Return (X, Y) of the center of cell containing provided text 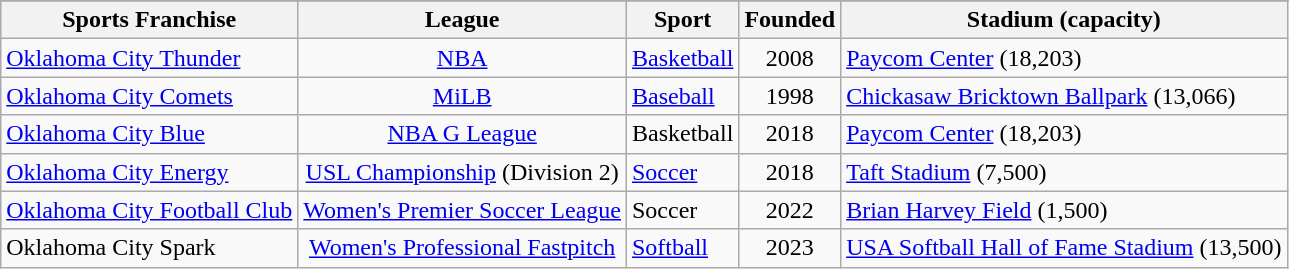
Chickasaw Bricktown Ballpark (13,066) (1064, 96)
2008 (790, 58)
NBA (462, 58)
Baseball (682, 96)
2023 (790, 248)
Stadium (capacity) (1064, 20)
Softball (682, 248)
Founded (790, 20)
Sport (682, 20)
Oklahoma City Energy (150, 172)
2022 (790, 210)
Oklahoma City Blue (150, 134)
MiLB (462, 96)
Oklahoma City Thunder (150, 58)
League (462, 20)
Sports Franchise (150, 20)
Taft Stadium (7,500) (1064, 172)
USL Championship (Division 2) (462, 172)
NBA G League (462, 134)
USA Softball Hall of Fame Stadium (13,500) (1064, 248)
Oklahoma City Football Club (150, 210)
Oklahoma City Comets (150, 96)
1998 (790, 96)
Women's Premier Soccer League (462, 210)
Brian Harvey Field (1,500) (1064, 210)
Oklahoma City Spark (150, 248)
Women's Professional Fastpitch (462, 248)
